Return [x, y] of the center of cell containing provided text 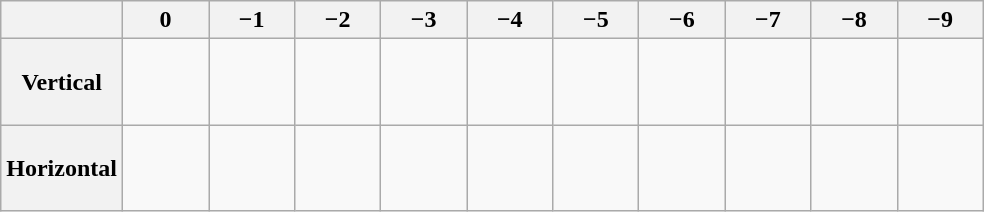
−6 [682, 20]
−5 [596, 20]
−9 [940, 20]
0 [165, 20]
−1 [252, 20]
Vertical [62, 82]
−4 [510, 20]
−3 [424, 20]
−7 [768, 20]
−2 [338, 20]
−8 [854, 20]
Horizontal [62, 168]
